Search for the cell housing the specified text and yield its (X, Y) center coordinate. 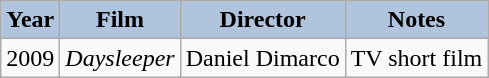
2009 (30, 58)
Daysleeper (120, 58)
Notes (416, 20)
TV short film (416, 58)
Daniel Dimarco (262, 58)
Film (120, 20)
Year (30, 20)
Director (262, 20)
